Detect which cell encompasses the target text, then output its [X, Y] center coordinate. 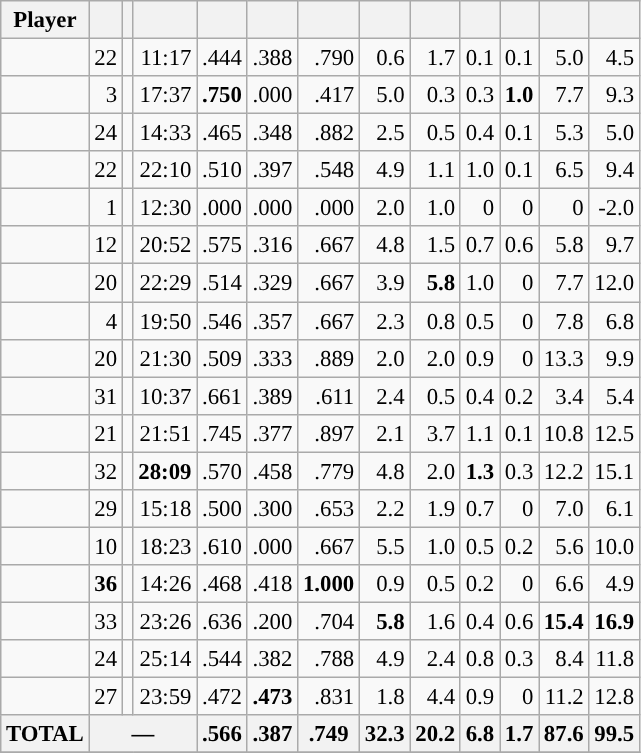
.544 [222, 659]
.389 [272, 396]
9.9 [614, 358]
8.4 [564, 659]
TOTAL [45, 734]
4.5 [614, 58]
.611 [329, 396]
.472 [222, 697]
.788 [329, 659]
19:50 [165, 321]
7.8 [564, 321]
12.2 [564, 471]
6.1 [614, 509]
27 [106, 697]
.357 [272, 321]
12:30 [165, 208]
1.3 [480, 471]
14:26 [165, 584]
23:59 [165, 697]
20.2 [435, 734]
32.3 [385, 734]
1.8 [385, 697]
.636 [222, 621]
9.4 [614, 170]
12.0 [614, 283]
.417 [329, 95]
25:14 [165, 659]
.570 [222, 471]
.300 [272, 509]
2.2 [385, 509]
.444 [222, 58]
5.6 [564, 546]
9.7 [614, 245]
11.8 [614, 659]
17:37 [165, 95]
1.5 [435, 245]
.458 [272, 471]
.200 [272, 621]
4.4 [435, 697]
22:29 [165, 283]
.831 [329, 697]
33 [106, 621]
15.4 [564, 621]
.468 [222, 584]
87.6 [564, 734]
.661 [222, 396]
9.3 [614, 95]
.388 [272, 58]
99.5 [614, 734]
.750 [222, 95]
3.9 [385, 283]
7.0 [564, 509]
1 [106, 208]
.546 [222, 321]
.514 [222, 283]
.509 [222, 358]
.704 [329, 621]
.333 [272, 358]
.510 [222, 170]
11:17 [165, 58]
10 [106, 546]
.749 [329, 734]
32 [106, 471]
Player [45, 20]
.418 [272, 584]
.382 [272, 659]
10.0 [614, 546]
.465 [222, 133]
5.3 [564, 133]
.348 [272, 133]
5.4 [614, 396]
29 [106, 509]
12.8 [614, 697]
6.5 [564, 170]
.745 [222, 433]
1.9 [435, 509]
3.4 [564, 396]
12 [106, 245]
.548 [329, 170]
21 [106, 433]
21:51 [165, 433]
14:33 [165, 133]
.387 [272, 734]
12.5 [614, 433]
5.5 [385, 546]
.790 [329, 58]
31 [106, 396]
.316 [272, 245]
.653 [329, 509]
13.3 [564, 358]
.897 [329, 433]
— [143, 734]
11.2 [564, 697]
.566 [222, 734]
2.1 [385, 433]
23:26 [165, 621]
.575 [222, 245]
15:18 [165, 509]
.882 [329, 133]
3 [106, 95]
10.8 [564, 433]
28:09 [165, 471]
.329 [272, 283]
2.3 [385, 321]
21:30 [165, 358]
.377 [272, 433]
3.7 [435, 433]
2.5 [385, 133]
22:10 [165, 170]
16.9 [614, 621]
4 [106, 321]
.397 [272, 170]
20:52 [165, 245]
.610 [222, 546]
15.1 [614, 471]
6.6 [564, 584]
-2.0 [614, 208]
.500 [222, 509]
.473 [272, 697]
1.000 [329, 584]
.889 [329, 358]
1.6 [435, 621]
36 [106, 584]
.779 [329, 471]
10:37 [165, 396]
18:23 [165, 546]
